Output the (X, Y) coordinate of the center of the cell containing the given text.  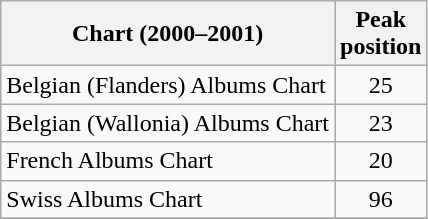
23 (380, 123)
Chart (2000–2001) (168, 34)
25 (380, 85)
Peakposition (380, 34)
96 (380, 199)
French Albums Chart (168, 161)
20 (380, 161)
Belgian (Wallonia) Albums Chart (168, 123)
Belgian (Flanders) Albums Chart (168, 85)
Swiss Albums Chart (168, 199)
